Identify which cell holds the provided text, then report its [X, Y] central coordinate. 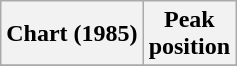
Peak position [189, 34]
Chart (1985) [72, 34]
